Identify which cell holds the provided text, then report its (x, y) central coordinate. 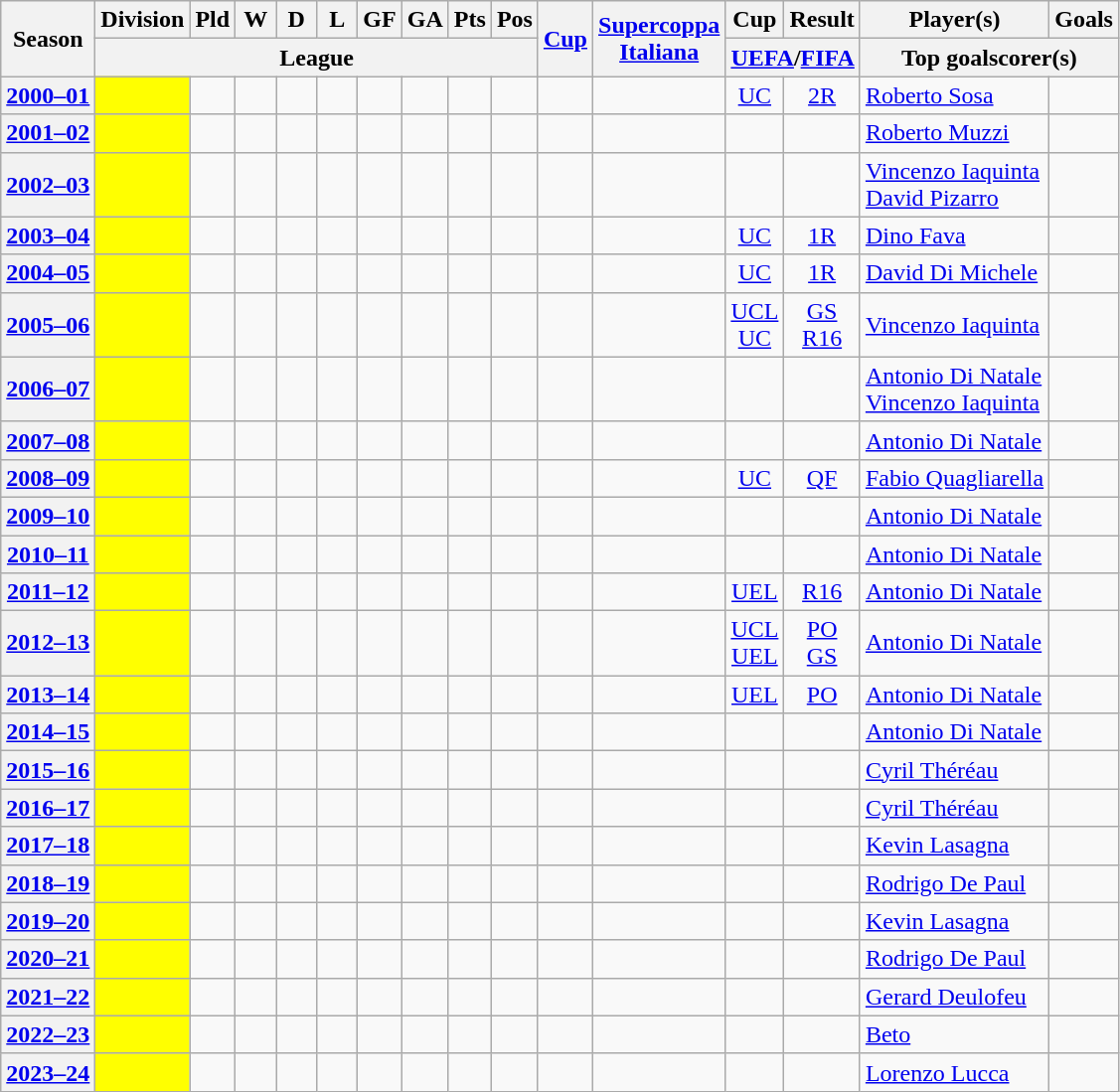
2014–15 (48, 732)
2008–09 (48, 478)
2023–24 (48, 1072)
W (256, 20)
2006–07 (48, 390)
UCL UEL (755, 644)
UCL UC (755, 324)
Goals (1084, 20)
Fabio Quagliarella (954, 478)
2004–05 (48, 273)
Pts (469, 20)
Result (822, 20)
2016–17 (48, 808)
L (338, 20)
PO GS (822, 644)
2013–14 (48, 695)
2012–13 (48, 644)
2001–02 (48, 133)
2010–11 (48, 553)
GA (425, 20)
2009–10 (48, 516)
David Di Michele (954, 273)
2022–23 (48, 1034)
PO (822, 695)
Vincenzo Iaquinta David Pizarro (954, 185)
2011–12 (48, 592)
QF (822, 478)
2003–04 (48, 235)
2020–21 (48, 959)
Lorenzo Lucca (954, 1072)
Player(s) (954, 20)
Top goalscorer(s) (989, 58)
2018–19 (48, 883)
Division (143, 20)
2000–01 (48, 95)
2005–06 (48, 324)
R16 (822, 592)
Pld (213, 20)
Vincenzo Iaquinta (954, 324)
Pos (515, 20)
2017–18 (48, 846)
Roberto Sosa (954, 95)
Supercoppa Italiana (660, 39)
Gerard Deulofeu (954, 997)
D (296, 20)
Antonio Di Natale Vincenzo Iaquinta (954, 390)
GF (380, 20)
Season (48, 39)
2002–03 (48, 185)
GS R16 (822, 324)
Beto (954, 1034)
Dino Fava (954, 235)
UEFA/FIFA (793, 58)
League (317, 58)
2019–20 (48, 921)
2015–16 (48, 770)
Roberto Muzzi (954, 133)
2021–22 (48, 997)
2007–08 (48, 440)
2R (822, 95)
